Identify which cell holds the provided text, then report its [x, y] central coordinate. 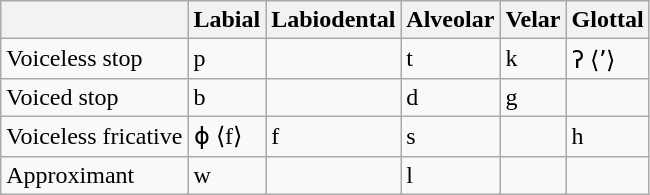
k [533, 59]
f [334, 136]
t [450, 59]
Glottal [608, 20]
s [450, 136]
Labiodental [334, 20]
Alveolar [450, 20]
ɸ ⟨f⟩ [227, 136]
Voiceless stop [94, 59]
Labial [227, 20]
b [227, 97]
p [227, 59]
h [608, 136]
d [450, 97]
ʔ ⟨ʼ⟩ [608, 59]
g [533, 97]
Voiceless fricative [94, 136]
Approximant [94, 175]
l [450, 175]
Velar [533, 20]
Voiced stop [94, 97]
w [227, 175]
